Find where the given text appears and provide that cell's center as (X, Y) coordinate. 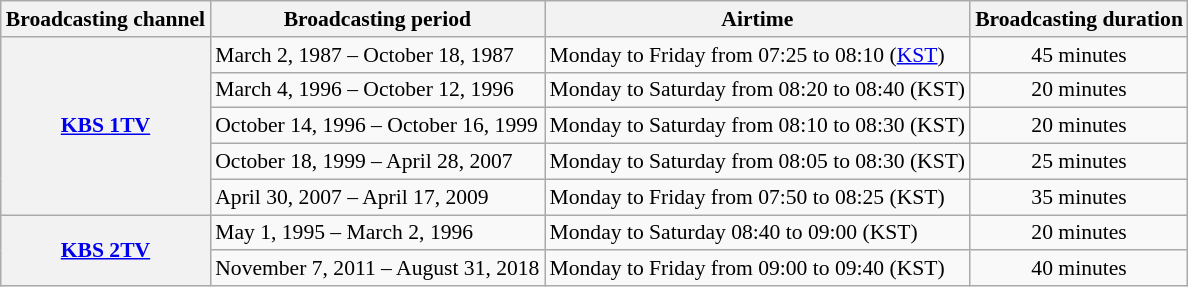
35 minutes (1079, 197)
45 minutes (1079, 55)
Monday to Friday from 07:25 to 08:10 (KST) (757, 55)
Monday to Friday from 09:00 to 09:40 (KST) (757, 269)
March 2, 1987 – October 18, 1987 (377, 55)
October 18, 1999 – April 28, 2007 (377, 162)
Airtime (757, 19)
November 7, 2011 – August 31, 2018 (377, 269)
Monday to Saturday from 08:05 to 08:30 (KST) (757, 162)
Broadcasting duration (1079, 19)
KBS 1TV (106, 126)
Monday to Friday from 07:50 to 08:25 (KST) (757, 197)
October 14, 1996 – October 16, 1999 (377, 126)
Monday to Saturday 08:40 to 09:00 (KST) (757, 233)
25 minutes (1079, 162)
Broadcasting channel (106, 19)
40 minutes (1079, 269)
April 30, 2007 – April 17, 2009 (377, 197)
KBS 2TV (106, 250)
Broadcasting period (377, 19)
May 1, 1995 – March 2, 1996 (377, 233)
Monday to Saturday from 08:20 to 08:40 (KST) (757, 90)
March 4, 1996 – October 12, 1996 (377, 90)
Monday to Saturday from 08:10 to 08:30 (KST) (757, 126)
